Scan for the cell matching the given text and deliver its (x, y) coordinate at center. 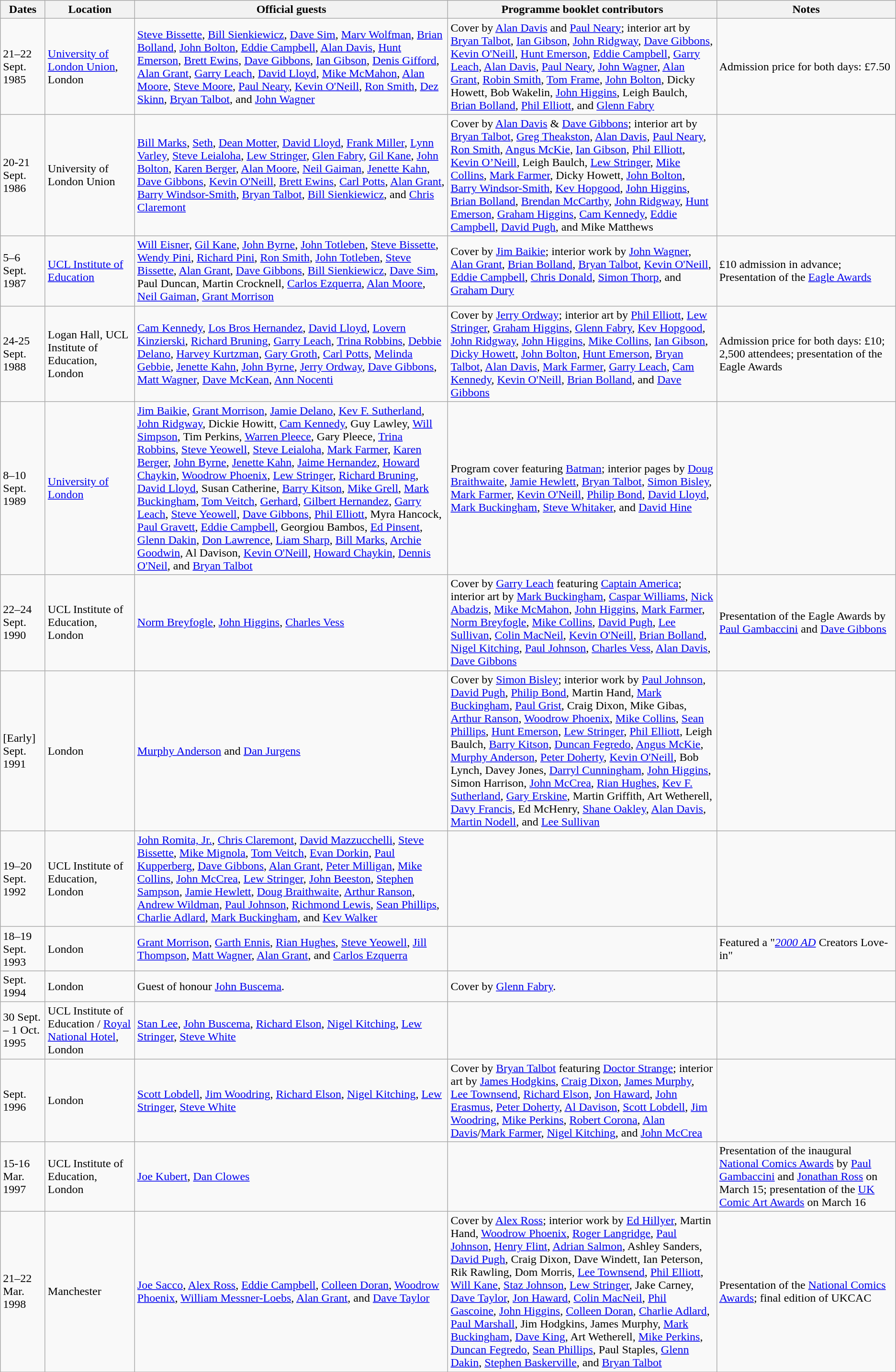
Notes (806, 10)
21–22 Mar. 1998 (23, 1292)
18–19 Sept. 1993 (23, 948)
15-16 Mar. 1997 (23, 1177)
Norm Breyfogle, John Higgins, Charles Vess (291, 623)
Sept. 1994 (23, 986)
Presentation of the Eagle Awards by Paul Gambaccini and Dave Gibbons (806, 623)
Dates (23, 10)
20-21 Sept. 1986 (23, 175)
Presentation of the National Comics Awards; final edition of UKCAC (806, 1292)
UCL Institute of Education (90, 271)
Admission price for both days: £10; 2,500 attendees; presentation of the Eagle Awards (806, 354)
University of London Union (90, 175)
21–22 Sept. 1985 (23, 67)
Murphy Anderson and Dan Jurgens (291, 750)
Official guests (291, 10)
5–6 Sept. 1987 (23, 271)
Joe Sacco, Alex Ross, Eddie Campbell, Colleen Doran, Woodrow Phoenix, William Messner-Loebs, Alan Grant, and Dave Taylor (291, 1292)
[Early] Sept. 1991 (23, 750)
30 Sept. – 1 Oct. 1995 (23, 1030)
£10 admission in advance; Presentation of the Eagle Awards (806, 271)
19–20 Sept. 1992 (23, 879)
Admission price for both days: £7.50 (806, 67)
Location (90, 10)
Sept. 1996 (23, 1100)
Scott Lobdell, Jim Woodring, Richard Elson, Nigel Kitching, Lew Stringer, Steve White (291, 1100)
22–24 Sept. 1990 (23, 623)
UCL Institute of Education / Royal National Hotel, London (90, 1030)
Stan Lee, John Buscema, Richard Elson, Nigel Kitching, Lew Stringer, Steve White (291, 1030)
Joe Kubert, Dan Clowes (291, 1177)
Grant Morrison, Garth Ennis, Rian Hughes, Steve Yeowell, Jill Thompson, Matt Wagner, Alan Grant, and Carlos Ezquerra (291, 948)
Programme booklet contributors (582, 10)
Manchester (90, 1292)
University of London Union, London (90, 67)
Logan Hall, UCL Institute of Education, London (90, 354)
University of London (90, 488)
Cover by Glenn Fabry. (582, 986)
24-25 Sept. 1988 (23, 354)
Guest of honour John Buscema. (291, 986)
Featured a "2000 AD Creators Love-in" (806, 948)
8–10 Sept. 1989 (23, 488)
